Search for the cell housing the specified text and yield its (x, y) center coordinate. 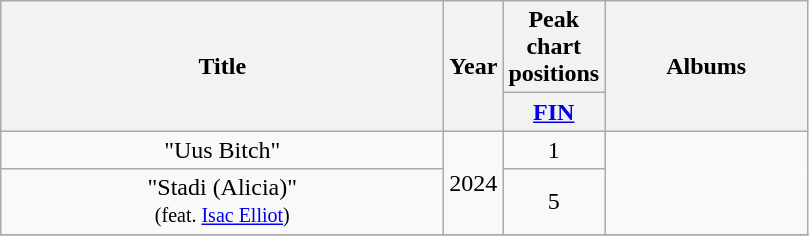
Year (474, 66)
"Uus Bitch" (222, 150)
"Stadi (Alicia)"(feat. Isac Elliot) (222, 202)
Albums (706, 66)
Peak chartpositions (554, 47)
5 (554, 202)
2024 (474, 182)
1 (554, 150)
FIN (554, 112)
Title (222, 66)
